Return (x, y) of the center of cell containing provided text 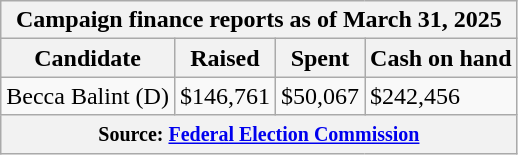
Raised (224, 58)
$242,456 (441, 96)
Candidate (88, 58)
Campaign finance reports as of March 31, 2025 (259, 20)
$146,761 (224, 96)
Source: Federal Election Commission (259, 134)
Cash on hand (441, 58)
Becca Balint (D) (88, 96)
Spent (320, 58)
$50,067 (320, 96)
